Pinpoint the cell where the given text exists, returning its [x, y] midpoint coordinate. 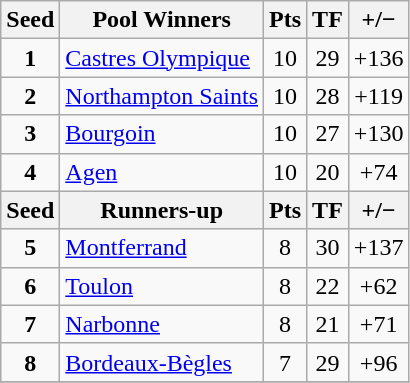
Runners-up [162, 210]
Bourgoin [162, 134]
+71 [378, 324]
Castres Olympique [162, 58]
3 [30, 134]
+119 [378, 96]
28 [328, 96]
Narbonne [162, 324]
Agen [162, 172]
Montferrand [162, 248]
5 [30, 248]
20 [328, 172]
27 [328, 134]
+137 [378, 248]
+74 [378, 172]
Bordeaux-Bègles [162, 362]
+136 [378, 58]
22 [328, 286]
Pool Winners [162, 20]
+130 [378, 134]
1 [30, 58]
Northampton Saints [162, 96]
21 [328, 324]
4 [30, 172]
+96 [378, 362]
Toulon [162, 286]
6 [30, 286]
+62 [378, 286]
2 [30, 96]
30 [328, 248]
